Find where the given text appears and provide that cell's center as [x, y] coordinate. 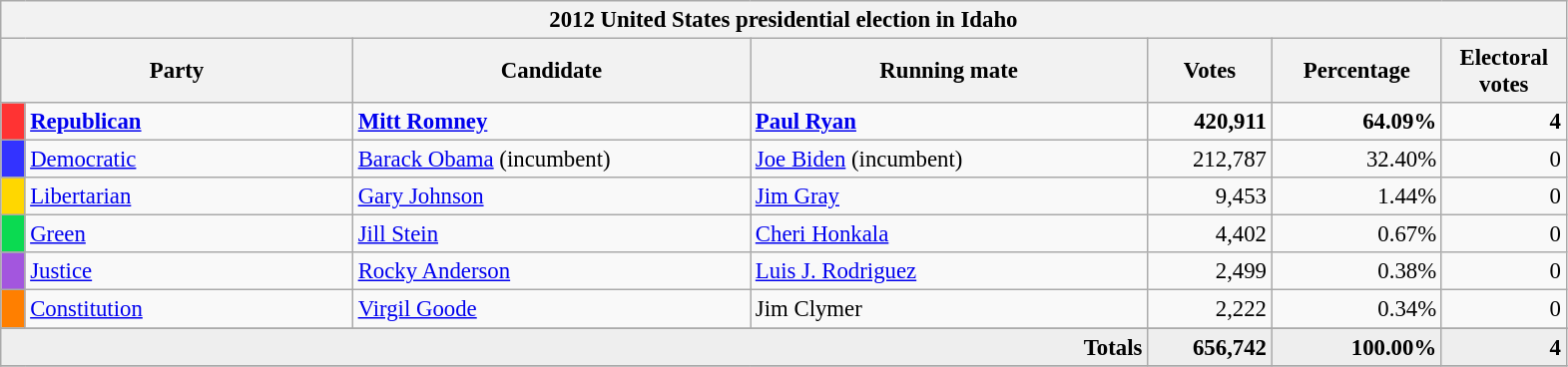
Jim Gray [949, 196]
0.67% [1356, 234]
Justice [189, 272]
64.09% [1356, 122]
Joe Biden (incumbent) [949, 160]
Paul Ryan [949, 122]
2,222 [1210, 309]
100.00% [1356, 347]
2,499 [1210, 272]
Rocky Anderson [551, 272]
Mitt Romney [551, 122]
Totals [575, 347]
Percentage [1356, 72]
420,911 [1210, 122]
Democratic [189, 160]
Green [189, 234]
Cheri Honkala [949, 234]
9,453 [1210, 196]
Electoral votes [1503, 72]
Republican [189, 122]
656,742 [1210, 347]
Party [178, 72]
Barack Obama (incumbent) [551, 160]
Running mate [949, 72]
212,787 [1210, 160]
Virgil Goode [551, 309]
Jill Stein [551, 234]
4,402 [1210, 234]
Candidate [551, 72]
0.38% [1356, 272]
Libertarian [189, 196]
Votes [1210, 72]
Gary Johnson [551, 196]
Luis J. Rodriguez [949, 272]
Constitution [189, 309]
1.44% [1356, 196]
2012 United States presidential election in Idaho [784, 20]
Jim Clymer [949, 309]
32.40% [1356, 160]
0.34% [1356, 309]
